From the cell containing the given text, extract its center point as (x, y) coordinate. 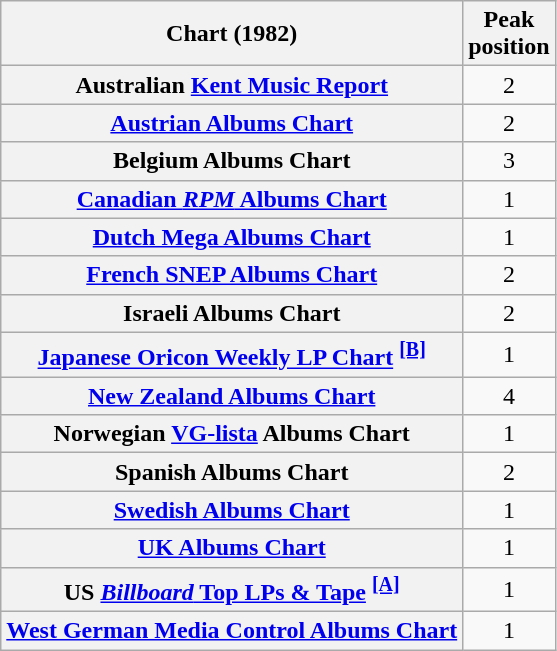
Swedish Albums Chart (232, 510)
Japanese Oricon Weekly LP Chart [B] (232, 354)
New Zealand Albums Chart (232, 396)
US Billboard Top LPs & Tape [A] (232, 590)
French SNEP Albums Chart (232, 275)
Norwegian VG-lista Albums Chart (232, 434)
4 (509, 396)
Peakposition (509, 34)
Dutch Mega Albums Chart (232, 237)
Australian Kent Music Report (232, 85)
Belgium Albums Chart (232, 161)
Canadian RPM Albums Chart (232, 199)
3 (509, 161)
Spanish Albums Chart (232, 472)
UK Albums Chart (232, 548)
West German Media Control Albums Chart (232, 631)
Austrian Albums Chart (232, 123)
Israeli Albums Chart (232, 313)
Chart (1982) (232, 34)
